Search for the cell housing the specified text and yield its [X, Y] center coordinate. 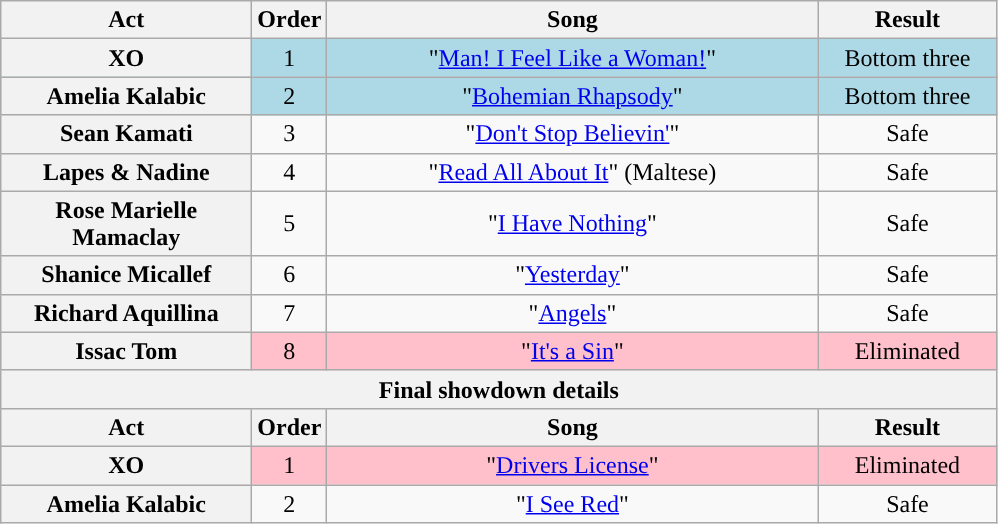
"It's a Sin" [572, 351]
"I Have Nothing" [572, 224]
Richard Aquillina [126, 313]
8 [290, 351]
"I See Red" [572, 503]
Rose Marielle Mamaclay [126, 224]
Shanice Micallef [126, 275]
6 [290, 275]
Lapes & Nadine [126, 172]
Final showdown details [499, 389]
"Drivers License" [572, 465]
4 [290, 172]
Issac Tom [126, 351]
3 [290, 134]
"Don't Stop Believin'" [572, 134]
5 [290, 224]
"Man! I Feel Like a Woman!" [572, 58]
Sean Kamati [126, 134]
"Bohemian Rhapsody" [572, 96]
"Angels" [572, 313]
"Read All About It" (Maltese) [572, 172]
7 [290, 313]
"Yesterday" [572, 275]
